Determine the [x, y] coordinate at the center of the cell enclosing the given text.  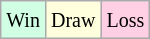
Win [24, 20]
Draw [72, 20]
Loss [126, 20]
